Determine the (X, Y) coordinate at the center of the cell enclosing the given text.  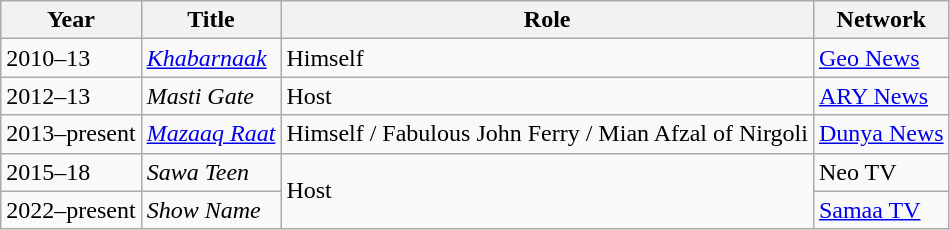
Network (881, 20)
Neo TV (881, 172)
2012–13 (71, 96)
Masti Gate (211, 96)
Himself (548, 58)
Year (71, 20)
Dunya News (881, 134)
2013–present (71, 134)
2010–13 (71, 58)
Geo News (881, 58)
Himself / Fabulous John Ferry / Mian Afzal of Nirgoli (548, 134)
Samaa TV (881, 210)
2022–present (71, 210)
Sawa Teen (211, 172)
Mazaaq Raat (211, 134)
ARY News (881, 96)
Show Name (211, 210)
Title (211, 20)
Role (548, 20)
2015–18 (71, 172)
Khabarnaak (211, 58)
